Pinpoint the cell where the given text exists, returning its [X, Y] midpoint coordinate. 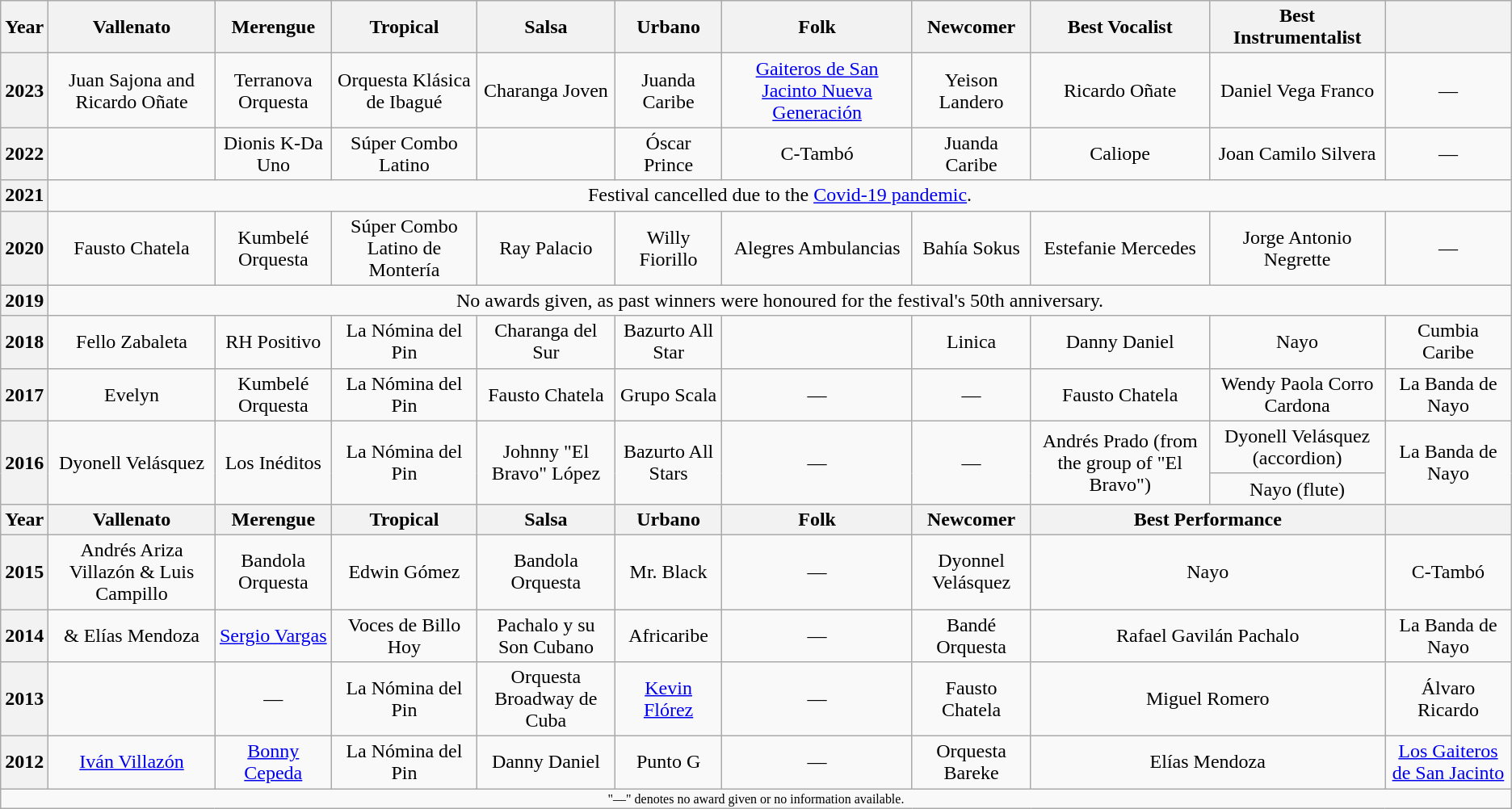
No awards given, as past winners were honoured for the festival's 50th anniversary. [780, 300]
Súper Combo Latino de Montería [404, 248]
Africaribe [669, 635]
Mr. Black [669, 572]
Best Vocalist [1120, 27]
Caliope [1120, 153]
Dionis K-Da Uno [273, 153]
Charanga del Sur [546, 342]
Best Instrumentalist [1297, 27]
RH Positivo [273, 342]
Nayo (flute) [1297, 488]
Iván Villazón [132, 762]
2015 [24, 572]
Grupo Scala [669, 394]
Evelyn [132, 394]
2021 [24, 195]
Daniel Vega Franco [1297, 90]
Charanga Joven [546, 90]
2016 [24, 462]
Edwin Gómez [404, 572]
Bonny Cepeda [273, 762]
Kevin Flórez [669, 699]
Ricardo Oñate [1120, 90]
2023 [24, 90]
Joan Camilo Silvera [1297, 153]
Cumbia Caribe [1449, 342]
Bazurto All Stars [669, 462]
2013 [24, 699]
Jorge Antonio Negrette [1297, 248]
2018 [24, 342]
2012 [24, 762]
Sergio Vargas [273, 635]
Bazurto All Star [669, 342]
Orquesta Broadway de Cuba [546, 699]
2014 [24, 635]
Willy Fiorillo [669, 248]
Best Performance [1208, 519]
Terranova Orquesta [273, 90]
Bahía Sokus [971, 248]
Festival cancelled due to the Covid-19 pandemic. [780, 195]
Rafael Gavilán Pachalo [1208, 635]
Bandé Orquesta [971, 635]
2022 [24, 153]
Fello Zabaleta [132, 342]
Orquesta Klásica de Ibagué [404, 90]
Johnny "El Bravo" López [546, 462]
Punto G [669, 762]
"—" denotes no award given or no information available. [756, 799]
Ray Palacio [546, 248]
Andrés Ariza Villazón & Luis Campillo [132, 572]
Dyonnel Velásquez [971, 572]
Súper Combo Latino [404, 153]
2017 [24, 394]
Dyonell Velásquez [132, 462]
Andrés Prado (from the group of "El Bravo") [1120, 462]
Pachalo y su Son Cubano [546, 635]
Gaiteros de San Jacinto Nueva Generación [817, 90]
Álvaro Ricardo [1449, 699]
Wendy Paola Corro Cardona [1297, 394]
Miguel Romero [1208, 699]
Yeison Landero [971, 90]
Los Gaiteros de San Jacinto [1449, 762]
2019 [24, 300]
Óscar Prince [669, 153]
Elías Mendoza [1208, 762]
Dyonell Velásquez (accordion) [1297, 447]
2020 [24, 248]
Orquesta Bareke [971, 762]
Linica [971, 342]
Juan Sajona and Ricardo Oñate [132, 90]
Voces de Billo Hoy [404, 635]
Estefanie Mercedes [1120, 248]
Los Inéditos [273, 462]
& Elías Mendoza [132, 635]
Alegres Ambulancias [817, 248]
